Identify which cell holds the provided text, then report its (X, Y) central coordinate. 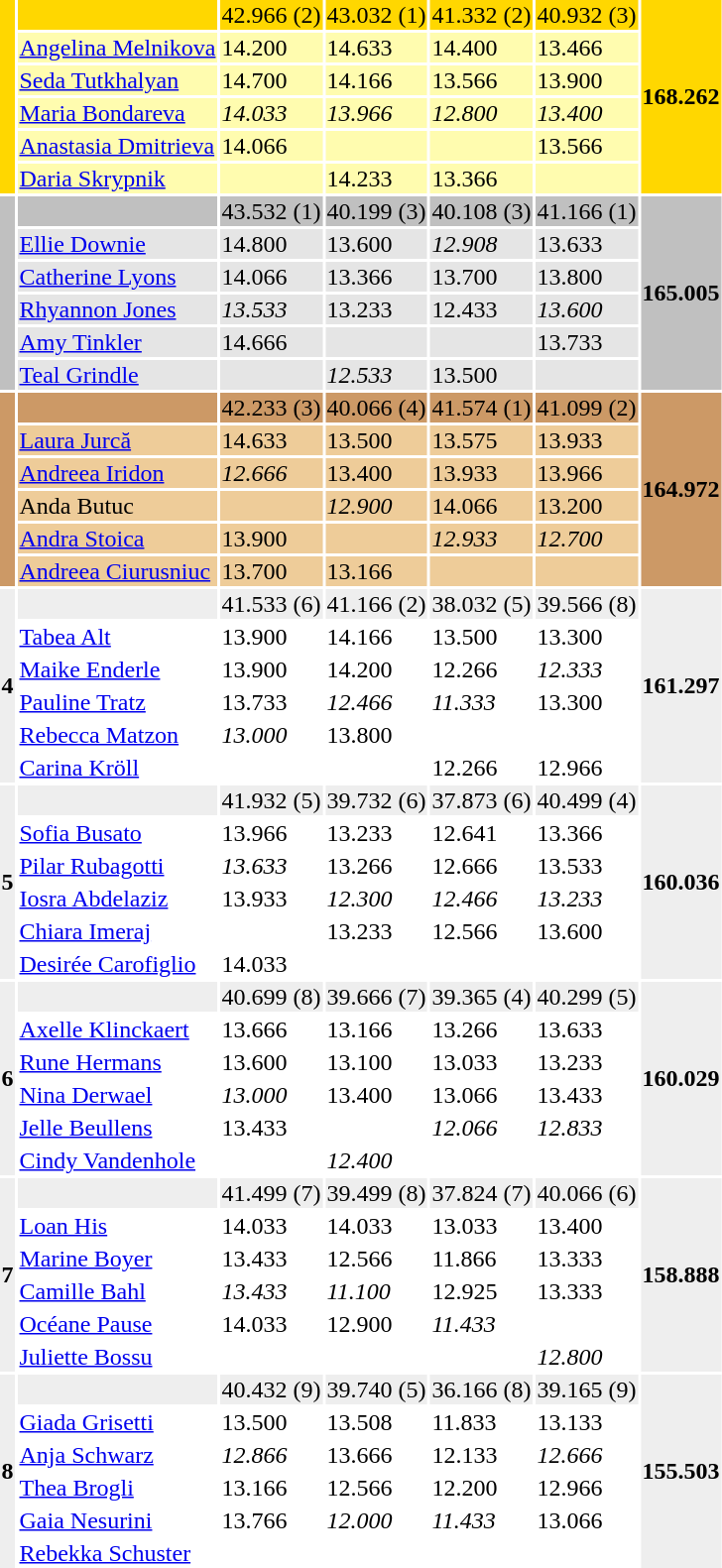
158.888 (680, 1275)
13.200 (587, 506)
42.966 (2) (272, 15)
39.566 (8) (587, 604)
14.400 (482, 48)
14.700 (272, 80)
12.400 (377, 1160)
161.297 (680, 686)
40.199 (3) (377, 211)
164.972 (680, 490)
40.432 (9) (272, 1389)
39.365 (4) (482, 997)
37.873 (6) (482, 800)
39.740 (5) (377, 1389)
11.333 (482, 702)
Anda Butuc (117, 506)
Pauline Tratz (117, 702)
13.766 (272, 1520)
Andra Stoica (117, 539)
12.333 (587, 669)
Maria Bondareva (117, 113)
160.029 (680, 1079)
Daria Skrypnik (117, 179)
Andreea Ciurusniuc (117, 571)
Chiara Imeraj (117, 931)
40.066 (6) (587, 1193)
39.499 (8) (377, 1193)
Desirée Carofiglio (117, 964)
155.503 (680, 1472)
Juliette Bossu (117, 1357)
Carina Kröll (117, 768)
Iosra Abdelaziz (117, 899)
38.032 (5) (482, 604)
12.533 (377, 375)
Teal Grindle (117, 375)
40.932 (3) (587, 15)
Thea Brogli (117, 1488)
12.700 (587, 539)
Tabea Alt (117, 637)
12.300 (377, 899)
Jelle Beullens (117, 1128)
12.000 (377, 1520)
Cindy Vandenhole (117, 1160)
12.866 (272, 1455)
Laura Jurcă (117, 440)
Andreea Iridon (117, 473)
Loan His (117, 1226)
14.233 (377, 179)
7 (8, 1275)
40.066 (4) (377, 408)
12.925 (482, 1291)
13.100 (377, 1062)
168.262 (680, 97)
Océane Pause (117, 1324)
41.932 (5) (272, 800)
Anja Schwarz (117, 1455)
41.574 (1) (482, 408)
13.575 (482, 440)
Camille Bahl (117, 1291)
Angelina Melnikova (117, 48)
12.933 (482, 539)
Giada Grisetti (117, 1422)
43.032 (1) (377, 15)
12.908 (482, 244)
40.499 (4) (587, 800)
5 (8, 883)
Catherine Lyons (117, 277)
11.866 (482, 1259)
165.005 (680, 294)
12.833 (587, 1128)
Nina Derwael (117, 1095)
41.332 (2) (482, 15)
40.299 (5) (587, 997)
43.532 (1) (272, 211)
11.833 (482, 1422)
Axelle Klinckaert (117, 1029)
12.133 (482, 1455)
6 (8, 1079)
42.233 (3) (272, 408)
Marine Boyer (117, 1259)
11.100 (377, 1291)
36.166 (8) (482, 1389)
12.433 (482, 309)
Rune Hermans (117, 1062)
14.800 (272, 244)
Rebekka Schuster (117, 1553)
14.666 (272, 342)
13.508 (377, 1422)
4 (8, 686)
Ellie Downie (117, 244)
Rhyannon Jones (117, 309)
Sofia Busato (117, 833)
37.824 (7) (482, 1193)
13.466 (587, 48)
39.165 (9) (587, 1389)
41.166 (2) (377, 604)
39.732 (6) (377, 800)
40.699 (8) (272, 997)
Pilar Rubagotti (117, 866)
12.641 (482, 833)
Rebecca Matzon (117, 735)
12.200 (482, 1488)
13.133 (587, 1422)
Maike Enderle (117, 669)
40.108 (3) (482, 211)
Anastasia Dmitrieva (117, 146)
Amy Tinkler (117, 342)
12.066 (482, 1128)
39.666 (7) (377, 997)
160.036 (680, 883)
41.533 (6) (272, 604)
41.099 (2) (587, 408)
Seda Tutkhalyan (117, 80)
41.499 (7) (272, 1193)
Gaia Nesurini (117, 1520)
8 (8, 1472)
41.166 (1) (587, 211)
